Search for the cell housing the specified text and yield its [X, Y] center coordinate. 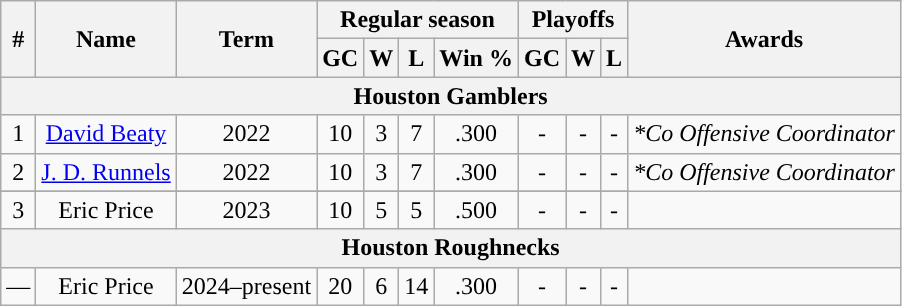
J. D. Runnels [106, 172]
Awards [764, 39]
Name [106, 39]
1 [18, 134]
6 [382, 286]
.500 [476, 210]
Playoffs [572, 20]
Term [246, 39]
14 [416, 286]
Win % [476, 58]
Houston Gamblers [451, 96]
Houston Roughnecks [451, 248]
2 [18, 172]
20 [340, 286]
2023 [246, 210]
2024–present [246, 286]
— [18, 286]
# [18, 39]
Regular season [418, 20]
David Beaty [106, 134]
